Provide the (x, y) coordinate of the cell's center where the given text is located.  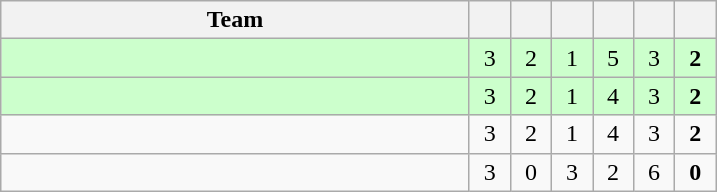
Team (236, 20)
5 (612, 58)
6 (654, 172)
